Determine the (X, Y) coordinate at the center of the cell enclosing the given text.  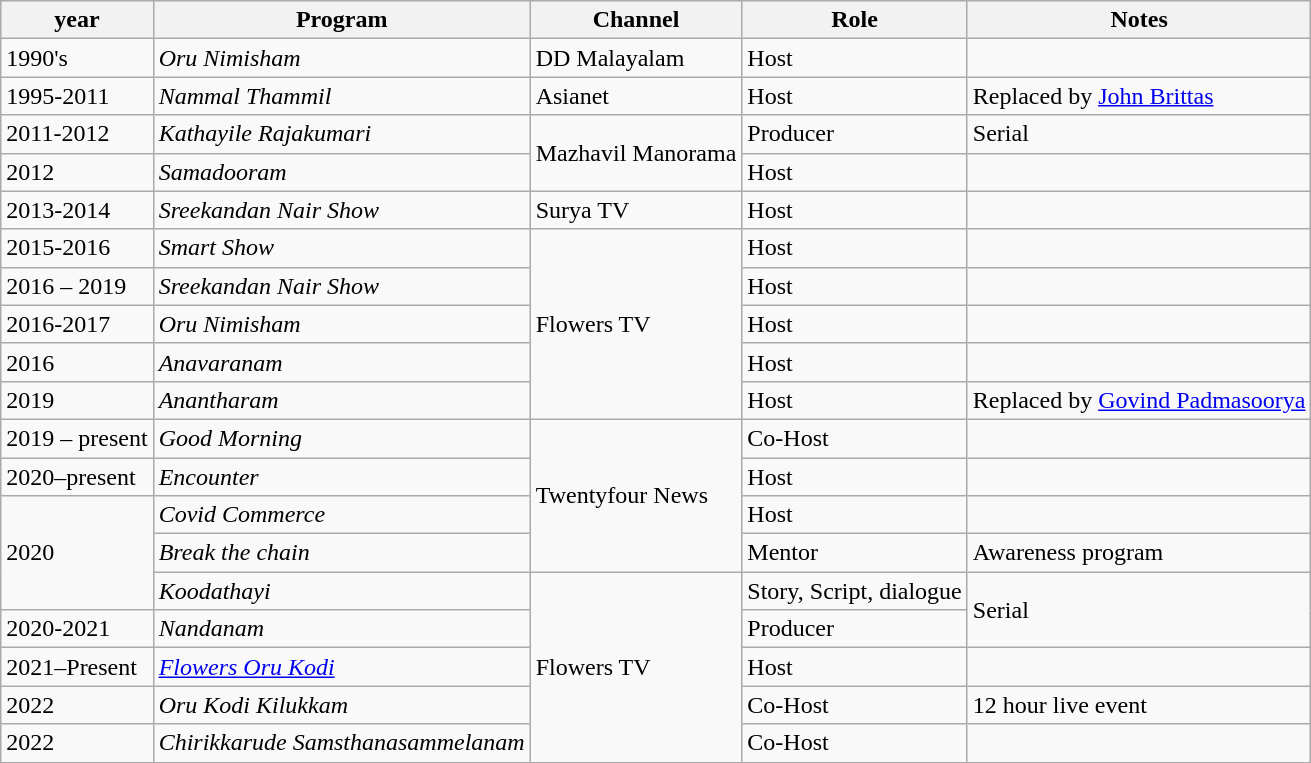
Samadooram (342, 172)
Koodathayi (342, 591)
Story, Script, dialogue (854, 591)
2013-2014 (77, 210)
12 hour live event (1139, 705)
Covid Commerce (342, 515)
2016 – 2019 (77, 286)
Mazhavil Manorama (636, 153)
Mentor (854, 553)
Notes (1139, 20)
Kathayile Rajakumari (342, 134)
Anantharam (342, 400)
2011-2012 (77, 134)
Replaced by Govind Padmasoorya (1139, 400)
Asianet (636, 96)
Encounter (342, 477)
Twentyfour News (636, 495)
2019 – present (77, 438)
2020 (77, 553)
2012 (77, 172)
Role (854, 20)
DD Malayalam (636, 58)
Nammal Thammil (342, 96)
Awareness program (1139, 553)
Oru Kodi Kilukkam (342, 705)
Replaced by John Brittas (1139, 96)
Flowers Oru Kodi (342, 667)
2016 (77, 362)
Program (342, 20)
Good Morning (342, 438)
1995-2011 (77, 96)
Anavaranam (342, 362)
1990's (77, 58)
Nandanam (342, 629)
year (77, 20)
Chirikkarude Samsthanasammelanam (342, 743)
2020–present (77, 477)
2020-2021 (77, 629)
Smart Show (342, 248)
Surya TV (636, 210)
Break the chain (342, 553)
2021–Present (77, 667)
2015-2016 (77, 248)
2016-2017 (77, 324)
Channel (636, 20)
2019 (77, 400)
